Find where the given text appears and provide that cell's center as [x, y] coordinate. 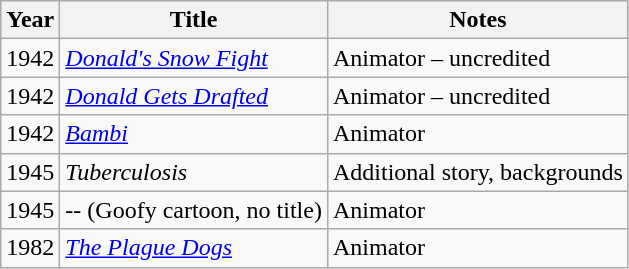
Notes [478, 20]
The Plague Dogs [194, 248]
-- (Goofy cartoon, no title) [194, 210]
Donald's Snow Fight [194, 58]
Additional story, backgrounds [478, 172]
1982 [30, 248]
Title [194, 20]
Year [30, 20]
Tuberculosis [194, 172]
Bambi [194, 134]
Donald Gets Drafted [194, 96]
